Return the [x, y] coordinate for the center point of the cell that contains the specified text.  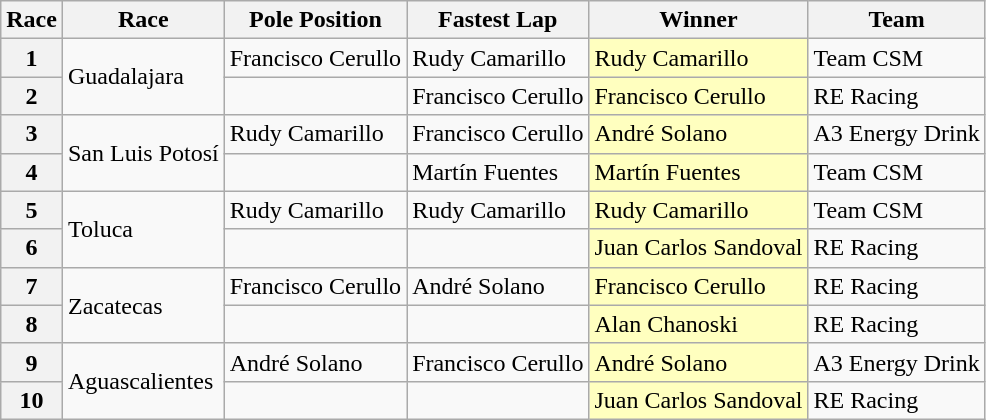
7 [32, 286]
Zacatecas [143, 305]
6 [32, 248]
San Luis Potosí [143, 153]
10 [32, 400]
9 [32, 362]
5 [32, 210]
Guadalajara [143, 77]
2 [32, 96]
Alan Chanoski [698, 324]
3 [32, 134]
1 [32, 58]
Aguascalientes [143, 381]
8 [32, 324]
Winner [698, 20]
Toluca [143, 229]
4 [32, 172]
Pole Position [315, 20]
Team [896, 20]
Fastest Lap [498, 20]
